Identify which cell holds the provided text, then report its (x, y) central coordinate. 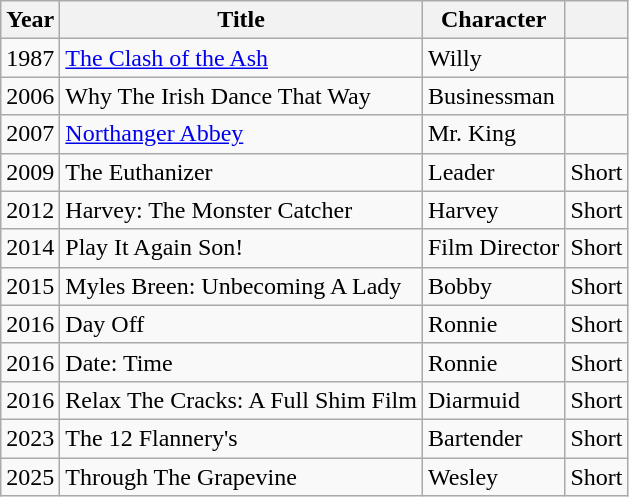
2007 (30, 134)
2023 (30, 438)
The 12 Flannery's (242, 438)
Bartender (493, 438)
Through The Grapevine (242, 477)
Year (30, 20)
Date: Time (242, 362)
Play It Again Son! (242, 248)
Leader (493, 172)
Why The Irish Dance That Way (242, 96)
2012 (30, 210)
Northanger Abbey (242, 134)
Myles Breen: Unbecoming A Lady (242, 286)
Bobby (493, 286)
Mr. King (493, 134)
2009 (30, 172)
The Clash of the Ash (242, 58)
2015 (30, 286)
Wesley (493, 477)
1987 (30, 58)
Businessman (493, 96)
Character (493, 20)
Film Director (493, 248)
Day Off (242, 324)
Harvey (493, 210)
2006 (30, 96)
Title (242, 20)
The Euthanizer (242, 172)
Diarmuid (493, 400)
Relax The Cracks: A Full Shim Film (242, 400)
2014 (30, 248)
Willy (493, 58)
Harvey: The Monster Catcher (242, 210)
2025 (30, 477)
